From the cell containing the given text, extract its center point as [x, y] coordinate. 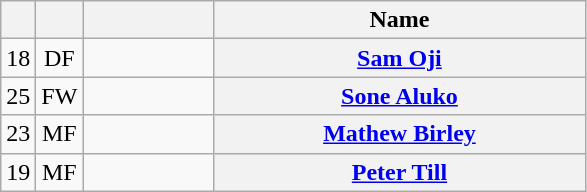
Mathew Birley [400, 134]
19 [18, 172]
Sone Aluko [400, 96]
23 [18, 134]
25 [18, 96]
Sam Oji [400, 58]
DF [60, 58]
18 [18, 58]
Peter Till [400, 172]
FW [60, 96]
Name [400, 20]
